Search for the cell housing the specified text and yield its (X, Y) center coordinate. 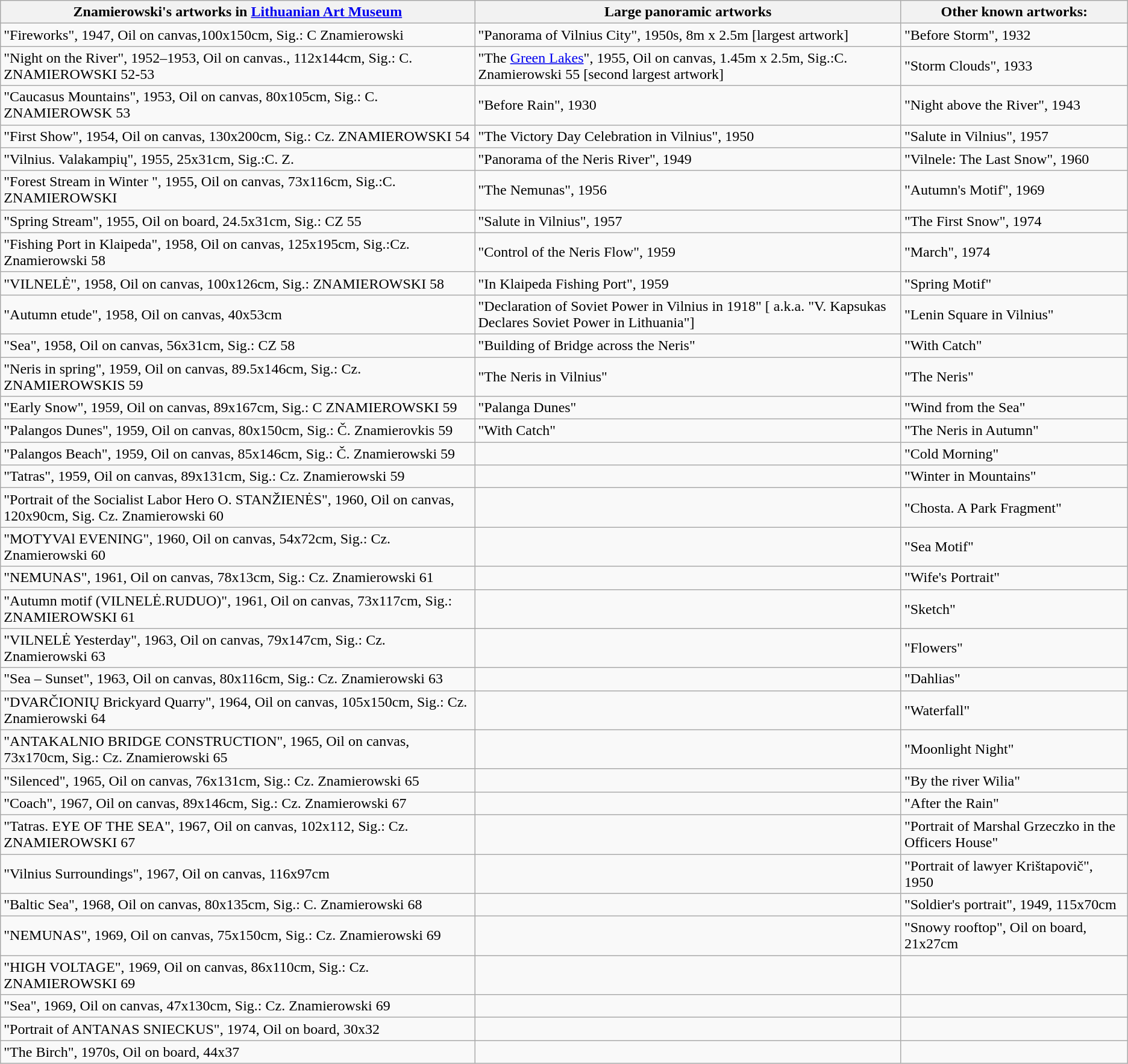
"Fireworks", 1947, Oil on canvas,100x150cm, Sig.: C Znamierowski (237, 35)
"Palanga Dunes" (688, 408)
"Autumn etude", 1958, Oil on canvas, 40x53cm (237, 315)
"The Neris in Autumn" (1014, 431)
"By the river Wilia" (1014, 780)
"Night on the River", 1952–1953, Oil on canvas., 112x144cm, Sig.: C. ZNAMIEROWSKI 52-53 (237, 66)
"Palangos Dunes", 1959, Oil on canvas, 80x150cm, Sig.: Č. Znamierovkis 59 (237, 431)
"The First Snow", 1974 (1014, 221)
"Declaration of Soviet Power in Vilnius in 1918" [ a.k.a. "V. Kapsukas Declares Soviet Power in Lithuania"] (688, 315)
"Wind from the Sea" (1014, 408)
"Panorama of the Neris River", 1949 (688, 159)
"After the Rain" (1014, 803)
"DVARČIONIŲ Brickyard Quarry", 1964, Oil on canvas, 105x150cm, Sig.: Cz. Znamierowski 64 (237, 710)
"The Nemunas", 1956 (688, 190)
"March", 1974 (1014, 252)
"Night above the River", 1943 (1014, 105)
"Moonlight Night" (1014, 749)
"NEMUNAS", 1969, Oil on canvas, 75x150cm, Sig.: Cz. Znamierowski 69 (237, 936)
"Vilnius Surroundings", 1967, Oil on canvas, 116x97cm (237, 874)
"Vilnele: The Last Snow", 1960 (1014, 159)
"The Neris" (1014, 376)
Other known artworks: (1014, 12)
"Sea", 1969, Oil on canvas, 47x130cm, Sig.: Cz. Znamierowski 69 (237, 1006)
"Building of Bridge across the Neris" (688, 345)
"Spring Stream", 1955, Oil on board, 24.5x31cm, Sig.: CZ 55 (237, 221)
"The Neris in Vilnius" (688, 376)
"Sea – Sunset", 1963, Oil on canvas, 80x116cm, Sig.: Cz. Znamierowski 63 (237, 679)
"First Show", 1954, Oil on canvas, 130x200cm, Sig.: Cz. ZNAMIEROWSKI 54 (237, 136)
"In Klaipeda Fishing Port", 1959 (688, 283)
"Sea Motif" (1014, 547)
Large panoramic artworks (688, 12)
"HIGH VOLTAGE", 1969, Oil on canvas, 86x110cm, Sig.: Cz. ZNAMIEROWSKI 69 (237, 975)
"Autumn's Motif", 1969 (1014, 190)
"VILNELĖ", 1958, Oil on canvas, 100x126cm, Sig.: ZNAMIEROWSKI 58 (237, 283)
"Before Storm", 1932 (1014, 35)
"The Victory Day Celebration in Vilnius", 1950 (688, 136)
"Spring Motif" (1014, 283)
"Control of the Neris Flow", 1959 (688, 252)
"Winter in Mountains" (1014, 477)
"Coach", 1967, Oil on canvas, 89x146cm, Sig.: Cz. Znamierowski 67 (237, 803)
"The Birch", 1970s, Oil on board, 44x37 (237, 1052)
"Autumn motif (VILNELĖ.RUDUO)", 1961, Oil on canvas, 73x117cm, Sig.: ZNAMIEROWSKI 61 (237, 609)
"Cold Morning" (1014, 454)
"Caucasus Mountains", 1953, Oil on canvas, 80x105cm, Sig.: C. ZNAMIEROWSK 53 (237, 105)
"Portrait of lawyer Krištapovič", 1950 (1014, 874)
"Soldier's portrait", 1949, 115x70cm (1014, 905)
"Portrait of ANTANAS SNIECKUS", 1974, Oil on board, 30x32 (237, 1029)
"Neris in spring", 1959, Oil on canvas, 89.5x146cm, Sig.: Cz. ZNAMIEROWSKIS 59 (237, 376)
"MOTYVAl EVENING", 1960, Oil on canvas, 54x72cm, Sig.: Cz. Znamierowski 60 (237, 547)
"Palangos Beach", 1959, Oil on canvas, 85x146cm, Sig.: Č. Znamierowski 59 (237, 454)
"Sea", 1958, Oil on canvas, 56x31cm, Sig.: CZ 58 (237, 345)
"Dahlias" (1014, 679)
"Lenin Square in Vilnius" (1014, 315)
"Tatras. EYE OF THE SEA", 1967, Oil on canvas, 102x112, Sig.: Cz. ZNAMIEROWSKI 67 (237, 834)
"Wife's Portrait" (1014, 578)
"VILNELĖ Yesterday", 1963, Oil on canvas, 79x147cm, Sig.: Cz. Znamierowski 63 (237, 648)
"Early Snow", 1959, Oil on canvas, 89x167cm, Sig.: C ZNAMIEROWSKI 59 (237, 408)
"Before Rain", 1930 (688, 105)
Znamierowski's artworks in Lithuanian Art Museum (237, 12)
"The Green Lakes", 1955, Oil on canvas, 1.45m x 2.5m, Sig.:C. Znamierowski 55 [second largest artwork] (688, 66)
"Sketch" (1014, 609)
"ANTAKALNIO BRIDGE CONSTRUCTION", 1965, Oil on canvas, 73x170cm, Sig.: Cz. Znamierowski 65 (237, 749)
"Portrait of the Socialist Labor Hero O. STANŽIENĖS", 1960, Oil on canvas, 120x90cm, Sig. Cz. Znamierowski 60 (237, 507)
"Flowers" (1014, 648)
"Tatras", 1959, Oil on canvas, 89x131cm, Sig.: Cz. Znamierowski 59 (237, 477)
"Forest Stream in Winter ", 1955, Oil on canvas, 73x116cm, Sig.:C. ZNAMIEROWSKI (237, 190)
"Storm Clouds", 1933 (1014, 66)
"Portrait of Marshal Grzeczko in the Officers House" (1014, 834)
"Snowy rooftop", Oil on board, 21x27cm (1014, 936)
"Fishing Port in Klaipeda", 1958, Oil on canvas, 125x195cm, Sig.:Cz. Znamierowski 58 (237, 252)
"Baltic Sea", 1968, Oil on canvas, 80x135cm, Sig.: C. Znamierowski 68 (237, 905)
"Panorama of Vilnius City", 1950s, 8m x 2.5m [largest artwork] (688, 35)
"Waterfall" (1014, 710)
"Vilnius. Valakampių", 1955, 25x31cm, Sig.:C. Z. (237, 159)
"Chosta. A Park Fragment" (1014, 507)
"NEMUNAS", 1961, Oil on canvas, 78x13cm, Sig.: Cz. Znamierowski 61 (237, 578)
"Silenced", 1965, Oil on canvas, 76x131cm, Sig.: Cz. Znamierowski 65 (237, 780)
